Return the [X, Y] coordinate for the center point of the cell that contains the specified text.  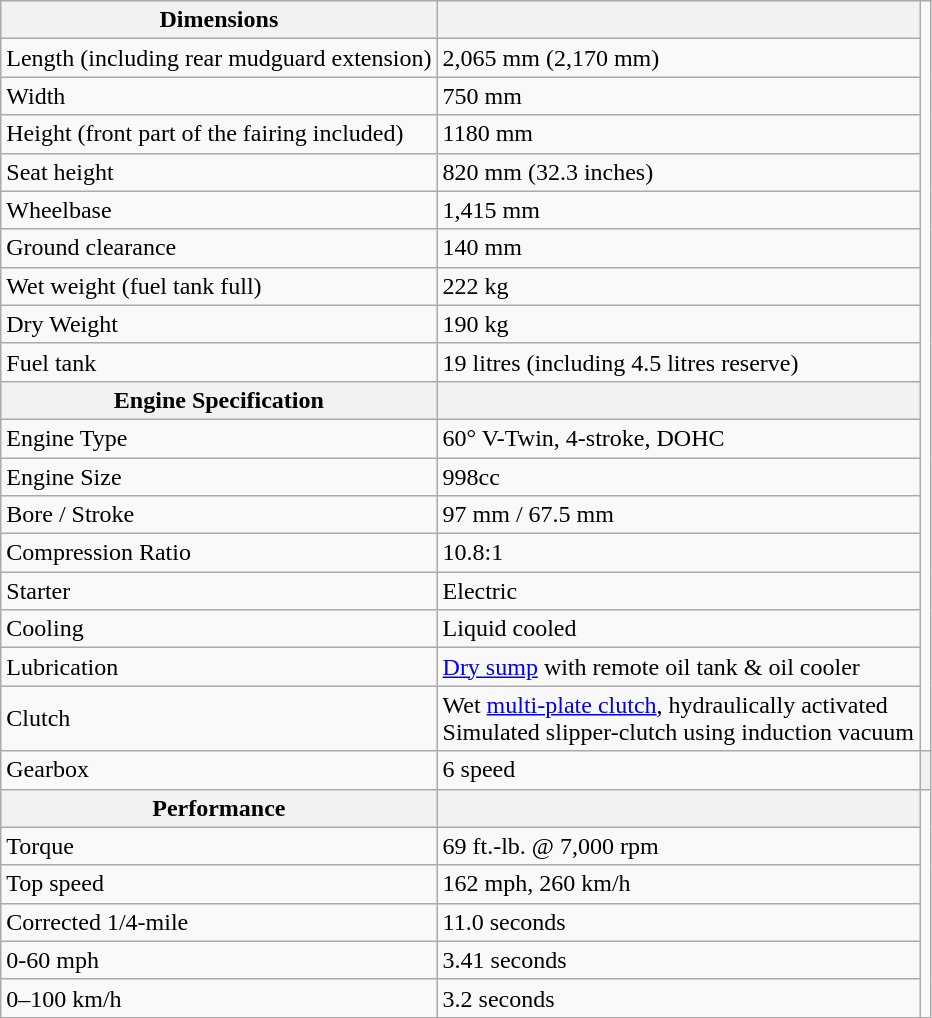
820 mm (32.3 inches) [678, 172]
Clutch [219, 718]
222 kg [678, 286]
Compression Ratio [219, 553]
1180 mm [678, 134]
Top speed [219, 884]
140 mm [678, 248]
Wheelbase [219, 210]
Fuel tank [219, 362]
Bore / Stroke [219, 515]
Engine Specification [219, 400]
Lubrication [219, 667]
Dry Weight [219, 324]
69 ft.-lb. @ 7,000 rpm [678, 846]
2,065 mm (2,170 mm) [678, 58]
Corrected 1/4-mile [219, 922]
Electric [678, 591]
Seat height [219, 172]
3.41 seconds [678, 960]
Length (including rear mudguard extension) [219, 58]
Starter [219, 591]
Ground clearance [219, 248]
Engine Type [219, 438]
Liquid cooled [678, 629]
162 mph, 260 km/h [678, 884]
Cooling [219, 629]
6 speed [678, 770]
Wet multi-plate clutch, hydraulically activatedSimulated slipper-clutch using induction vacuum [678, 718]
10.8:1 [678, 553]
60° V-Twin, 4-stroke, DOHC [678, 438]
190 kg [678, 324]
0–100 km/h [219, 998]
19 litres (including 4.5 litres reserve) [678, 362]
750 mm [678, 96]
Width [219, 96]
3.2 seconds [678, 998]
Torque [219, 846]
998cc [678, 477]
Performance [219, 808]
0-60 mph [219, 960]
Dimensions [219, 20]
1,415 mm [678, 210]
Gearbox [219, 770]
Dry sump with remote oil tank & oil cooler [678, 667]
11.0 seconds [678, 922]
Engine Size [219, 477]
Height (front part of the fairing included) [219, 134]
Wet weight (fuel tank full) [219, 286]
97 mm / 67.5 mm [678, 515]
